Detect which cell encompasses the target text, then output its (x, y) center coordinate. 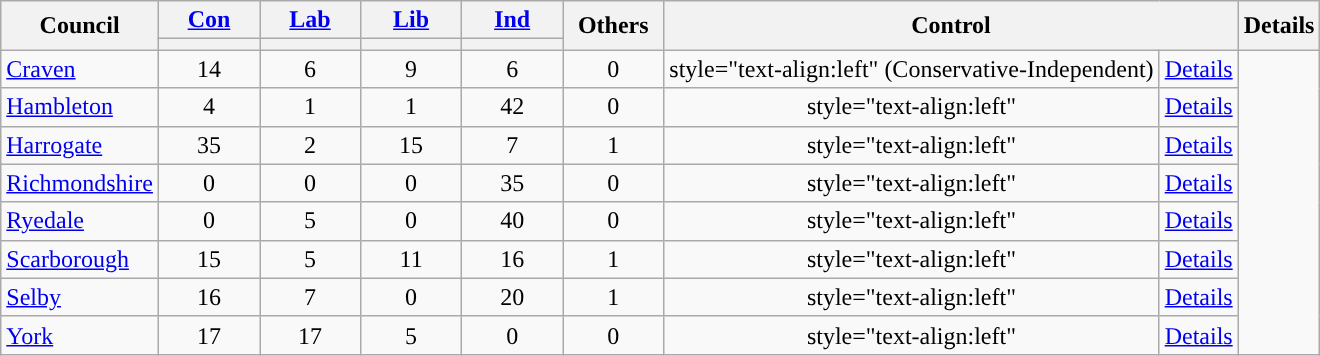
20 (512, 297)
York (80, 335)
Selby (80, 297)
Council (80, 26)
Con (208, 20)
Ryedale (80, 221)
42 (512, 107)
9 (412, 69)
Control (951, 26)
Others (614, 26)
2 (310, 145)
11 (412, 259)
Lib (412, 20)
14 (208, 69)
4 (208, 107)
40 (512, 221)
Harrogate (80, 145)
Lab (310, 20)
Richmondshire (80, 183)
Craven (80, 69)
Hambleton (80, 107)
style="text-align:left" (Conservative-Independent) (912, 69)
Scarborough (80, 259)
Ind (512, 20)
